Output the (X, Y) coordinate of the center of the cell containing the given text.  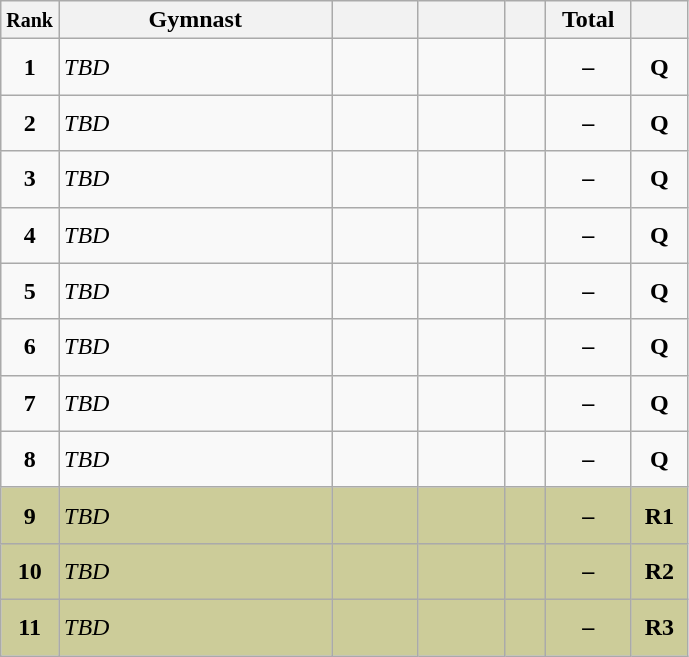
Gymnast (195, 20)
R3 (659, 627)
R1 (659, 515)
1 (30, 67)
9 (30, 515)
R2 (659, 571)
8 (30, 459)
5 (30, 291)
2 (30, 123)
10 (30, 571)
11 (30, 627)
3 (30, 179)
Rank (30, 20)
Total (588, 20)
6 (30, 347)
7 (30, 403)
4 (30, 235)
